Determine the [X, Y] coordinate at the center of the cell enclosing the given text.  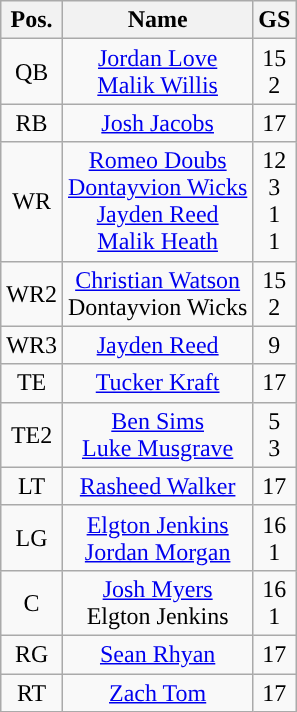
Zach Tom [157, 693]
53 [274, 434]
C [32, 602]
9 [274, 345]
Jayden Reed [157, 345]
GS [274, 20]
TE2 [32, 434]
WR3 [32, 345]
Christian WatsonDontayvion Wicks [157, 294]
Jordan LoveMalik Willis [157, 72]
Romeo DoubsDontayvion WicksJayden ReedMalik Heath [157, 202]
RT [32, 693]
WR [32, 202]
TE [32, 383]
Rasheed Walker [157, 486]
Ben SimsLuke Musgrave [157, 434]
RB [32, 123]
LG [32, 538]
LT [32, 486]
WR2 [32, 294]
Name [157, 20]
RG [32, 654]
Josh Jacobs [157, 123]
Pos. [32, 20]
Sean Rhyan [157, 654]
QB [32, 72]
Josh MyersElgton Jenkins [157, 602]
Elgton JenkinsJordan Morgan [157, 538]
Tucker Kraft [157, 383]
12311 [274, 202]
